From the cell containing the given text, extract its center point as [X, Y] coordinate. 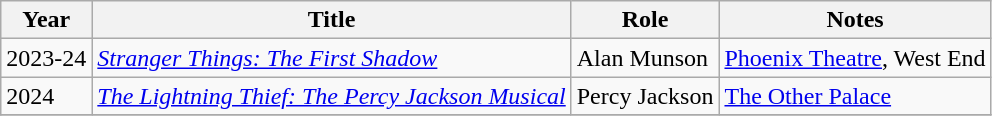
Title [332, 20]
Alan Munson [645, 58]
Percy Jackson [645, 96]
The Lightning Thief: The Percy Jackson Musical [332, 96]
The Other Palace [855, 96]
2024 [46, 96]
Role [645, 20]
Stranger Things: The First Shadow [332, 58]
2023-24 [46, 58]
Notes [855, 20]
Phoenix Theatre, West End [855, 58]
Year [46, 20]
